For the text-containing cell, return its midpoint in (X, Y) coordinate format. 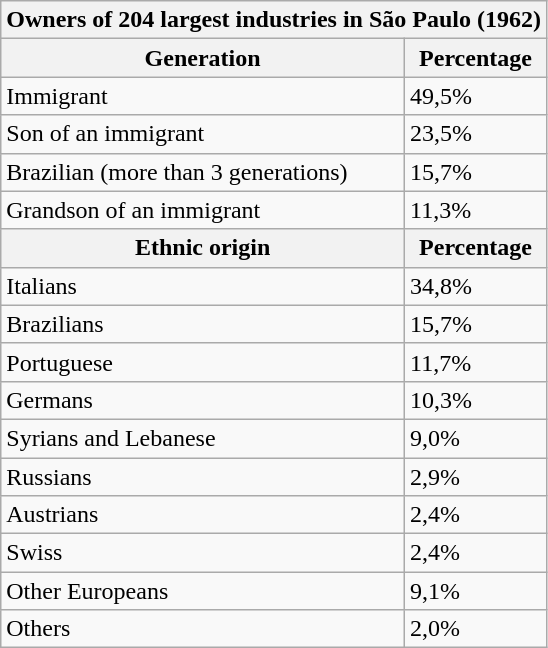
Syrians and Lebanese (203, 438)
11,3% (475, 210)
9,1% (475, 591)
Italians (203, 286)
Swiss (203, 553)
Austrians (203, 515)
9,0% (475, 438)
Son of an immigrant (203, 134)
Brazilians (203, 324)
2,0% (475, 629)
34,8% (475, 286)
Generation (203, 58)
Grandson of an immigrant (203, 210)
23,5% (475, 134)
Owners of 204 largest industries in São Paulo (1962) (274, 20)
Brazilian (more than 3 generations) (203, 172)
Other Europeans (203, 591)
Immigrant (203, 96)
Ethnic origin (203, 248)
Others (203, 629)
10,3% (475, 400)
Portuguese (203, 362)
2,9% (475, 477)
Germans (203, 400)
Russians (203, 477)
49,5% (475, 96)
11,7% (475, 362)
